Return the (X, Y) coordinate for the center point of the cell that contains the specified text.  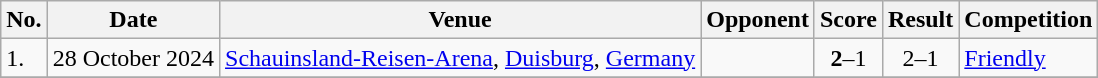
Score (848, 20)
Venue (460, 20)
28 October 2024 (133, 58)
Date (133, 20)
Friendly (1028, 58)
Competition (1028, 20)
1. (24, 58)
No. (24, 20)
Result (920, 20)
Opponent (758, 20)
Schauinsland-Reisen-Arena, Duisburg, Germany (460, 58)
